For the text-containing cell, return its midpoint in (x, y) coordinate format. 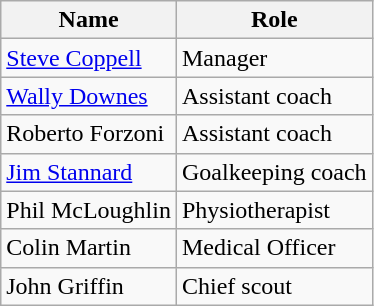
Roberto Forzoni (89, 134)
Steve Coppell (89, 58)
Phil McLoughlin (89, 210)
Physiotherapist (274, 210)
Medical Officer (274, 248)
Goalkeeping coach (274, 172)
Chief scout (274, 286)
Wally Downes (89, 96)
Role (274, 20)
Colin Martin (89, 248)
Name (89, 20)
Manager (274, 58)
John Griffin (89, 286)
Jim Stannard (89, 172)
